Determine the [X, Y] coordinate at the center of the cell enclosing the given text.  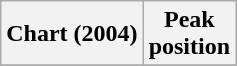
Peak position [189, 34]
Chart (2004) [72, 34]
